Extract the (X, Y) coordinate from the center of the cell holding the provided text.  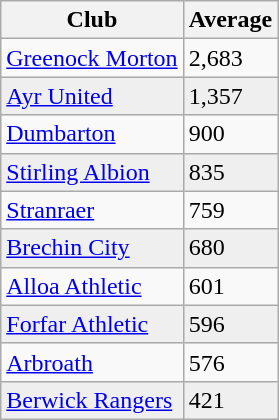
Forfar Athletic (92, 324)
Average (230, 20)
Dumbarton (92, 134)
Alloa Athletic (92, 286)
900 (230, 134)
Ayr United (92, 96)
2,683 (230, 58)
835 (230, 172)
Brechin City (92, 248)
680 (230, 248)
601 (230, 286)
596 (230, 324)
1,357 (230, 96)
Stranraer (92, 210)
Stirling Albion (92, 172)
Arbroath (92, 362)
421 (230, 400)
Club (92, 20)
Berwick Rangers (92, 400)
576 (230, 362)
Greenock Morton (92, 58)
759 (230, 210)
